Detect which cell encompasses the target text, then output its (X, Y) center coordinate. 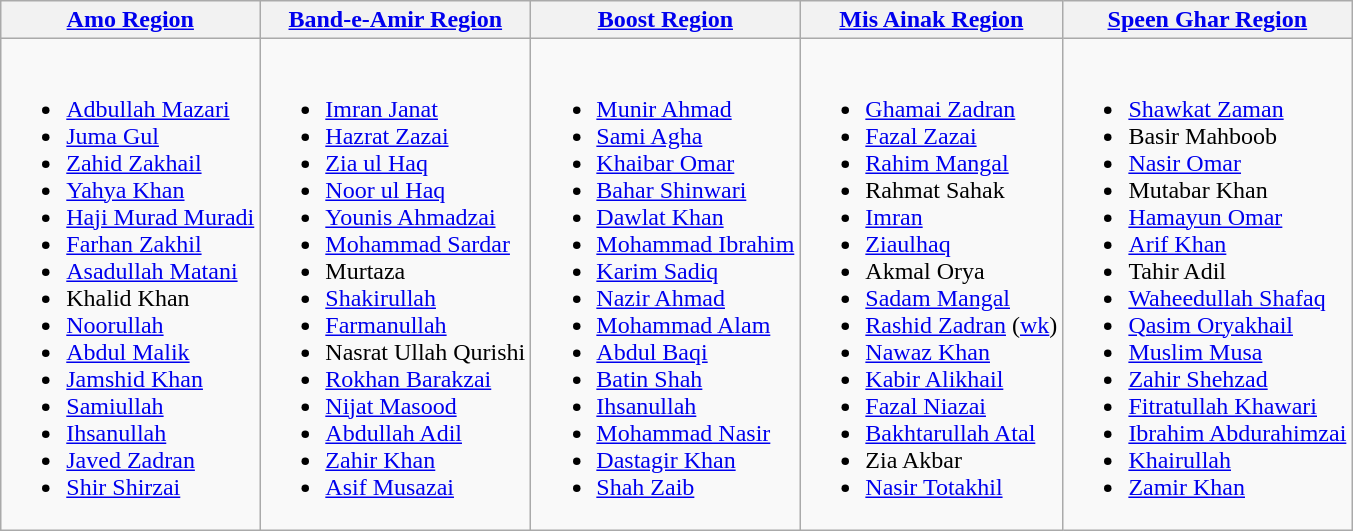
Mis Ainak Region (932, 20)
Speen Ghar Region (1208, 20)
Boost Region (666, 20)
Amo Region (130, 20)
Band-e-Amir Region (396, 20)
